Capture the cell that displays the provided text and extract its [X, Y] central coordinate. 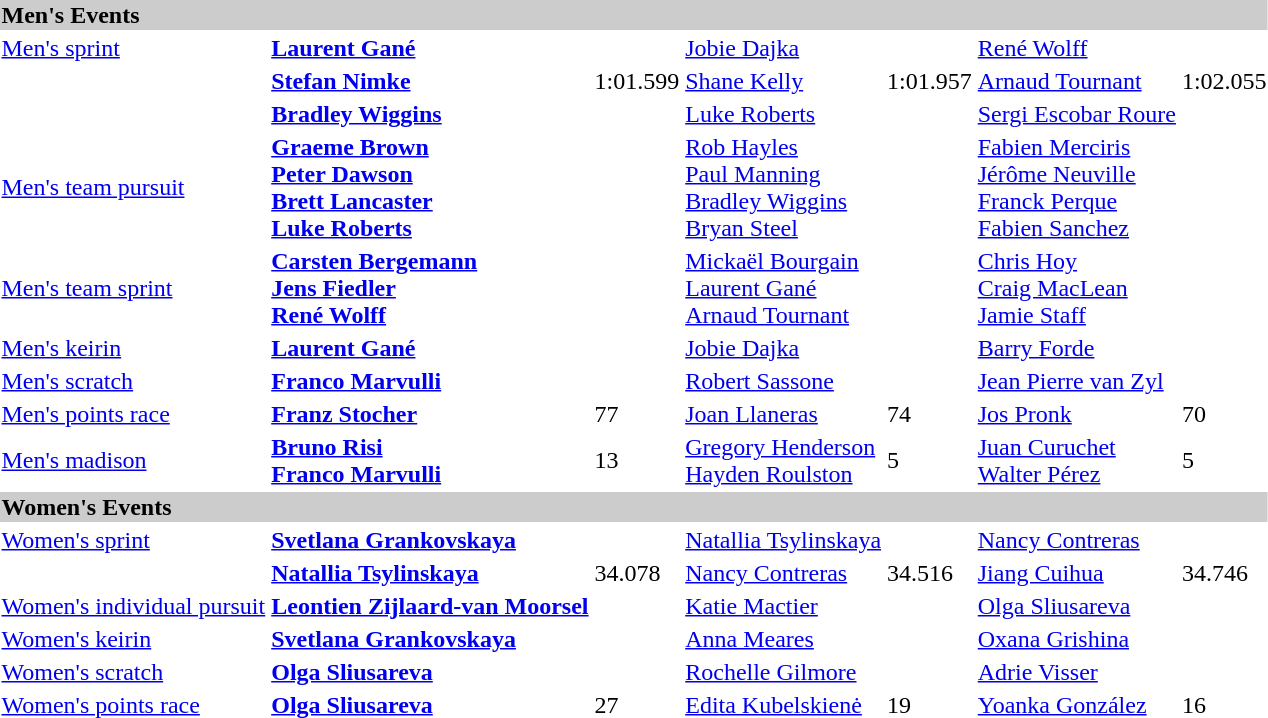
Leontien Zijlaard-van Moorsel [430, 606]
Rob HaylesPaul ManningBradley WigginsBryan Steel [784, 188]
77 [637, 414]
Men's sprint [134, 48]
Rochelle Gilmore [784, 672]
Oxana Grishina [1076, 639]
Robert Sassone [784, 381]
34.078 [637, 573]
Bruno RisiFranco Marvulli [430, 460]
Men's team sprint [134, 288]
Women's Events [634, 507]
Mickaël BourgainLaurent GanéArnaud Tournant [784, 288]
Arnaud Tournant [1076, 81]
Stefan Nimke [430, 81]
1:02.055 [1224, 81]
Joan Llaneras [784, 414]
70 [1224, 414]
René Wolff [1076, 48]
34.746 [1224, 573]
Sergi Escobar Roure [1076, 114]
34.516 [930, 573]
Franz Stocher [430, 414]
Jos Pronk [1076, 414]
Women's sprint [134, 540]
Bradley Wiggins [430, 114]
Graeme BrownPeter DawsonBrett LancasterLuke Roberts [430, 188]
Katie Mactier [784, 606]
Franco Marvulli [430, 381]
74 [930, 414]
13 [637, 460]
Men's team pursuit [134, 188]
Men's Events [634, 15]
Gregory HendersonHayden Roulston [784, 460]
Carsten BergemannJens FiedlerRené Wolff [430, 288]
Jean Pierre van Zyl [1076, 381]
Men's madison [134, 460]
Women's scratch [134, 672]
1:01.599 [637, 81]
Luke Roberts [784, 114]
Men's scratch [134, 381]
Fabien MercirisJérôme NeuvilleFranck PerqueFabien Sanchez [1076, 188]
Women's individual pursuit [134, 606]
Men's keirin [134, 348]
Jiang Cuihua [1076, 573]
Chris HoyCraig MacLeanJamie Staff [1076, 288]
Adrie Visser [1076, 672]
Anna Meares [784, 639]
Women's keirin [134, 639]
Shane Kelly [784, 81]
Juan CuruchetWalter Pérez [1076, 460]
1:01.957 [930, 81]
Barry Forde [1076, 348]
Men's points race [134, 414]
